Locate the cell with the specified text and output its [x, y] center coordinate. 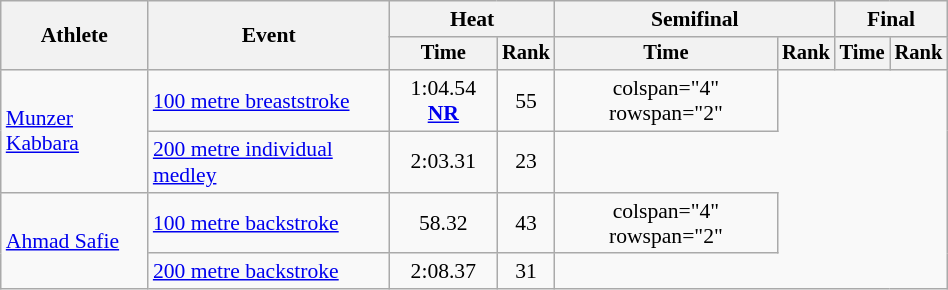
2:03.31 [443, 162]
Munzer Kabbara [74, 131]
Semifinal [695, 19]
23 [526, 162]
200 metre individual medley [269, 162]
Event [269, 36]
1:04.54 NR [443, 100]
31 [526, 272]
100 metre backstroke [269, 224]
200 metre backstroke [269, 272]
43 [526, 224]
Heat [472, 19]
55 [526, 100]
Athlete [74, 36]
58.32 [443, 224]
Final [892, 19]
Ahmad Safie [74, 242]
100 metre breaststroke [269, 100]
2:08.37 [443, 272]
